Extract the [x, y] coordinate from the center of the cell holding the provided text.  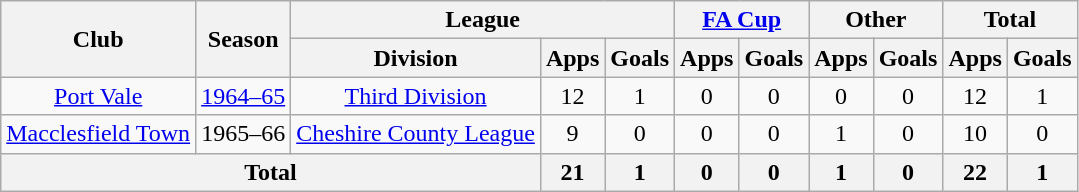
Season [244, 39]
Other [876, 20]
1964–65 [244, 96]
Club [98, 39]
22 [975, 172]
21 [572, 172]
9 [572, 134]
FA Cup [742, 20]
1965–66 [244, 134]
League [483, 20]
Port Vale [98, 96]
10 [975, 134]
Cheshire County League [416, 134]
Third Division [416, 96]
Macclesfield Town [98, 134]
Division [416, 58]
